Extract the [x, y] coordinate from the center of the cell holding the provided text.  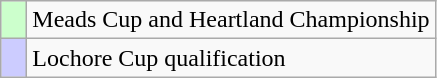
Meads Cup and Heartland Championship [231, 20]
Lochore Cup qualification [231, 58]
